Search for the cell housing the specified text and yield its (x, y) center coordinate. 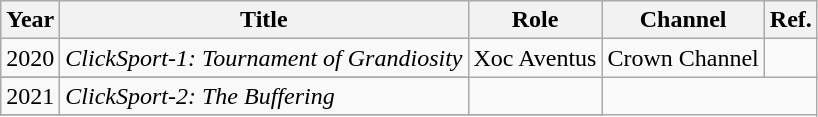
ClickSport-2: The Buffering (264, 96)
Title (264, 20)
Role (535, 20)
Channel (683, 20)
Crown Channel (683, 58)
2021 (30, 96)
2020 (30, 58)
ClickSport-1: Tournament of Grandiosity (264, 58)
Ref. (790, 20)
Xoc Aventus (535, 58)
Year (30, 20)
